Identify which cell holds the provided text, then report its (X, Y) central coordinate. 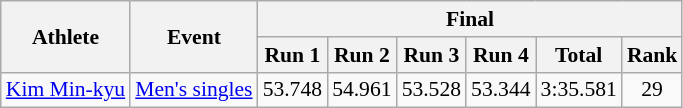
53.528 (432, 90)
Run 3 (432, 55)
Kim Min-kyu (66, 90)
Event (194, 36)
Run 2 (362, 55)
Athlete (66, 36)
Men's singles (194, 90)
Rank (652, 55)
3:35.581 (579, 90)
53.748 (292, 90)
54.961 (362, 90)
53.344 (500, 90)
Final (470, 19)
29 (652, 90)
Run 4 (500, 55)
Total (579, 55)
Run 1 (292, 55)
